Scan for the cell matching the given text and deliver its (x, y) coordinate at center. 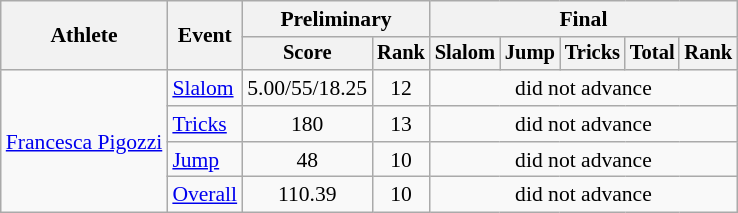
Athlete (84, 36)
Score (307, 54)
110.39 (307, 195)
Francesca Pigozzi (84, 141)
Overall (204, 195)
Total (652, 54)
180 (307, 124)
Preliminary (336, 19)
13 (401, 124)
12 (401, 88)
Final (584, 19)
48 (307, 160)
Event (204, 36)
5.00/55/18.25 (307, 88)
